Find where the given text appears and provide that cell's center as [x, y] coordinate. 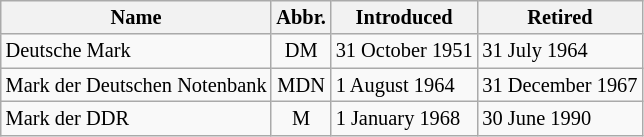
31 October 1951 [404, 51]
Mark der Deutschen Notenbank [136, 85]
Name [136, 17]
31 July 1964 [560, 51]
Retired [560, 17]
31 December 1967 [560, 85]
M [300, 118]
Abbr. [300, 17]
30 June 1990 [560, 118]
Introduced [404, 17]
Deutsche Mark [136, 51]
1 January 1968 [404, 118]
DM [300, 51]
Mark der DDR [136, 118]
1 August 1964 [404, 85]
MDN [300, 85]
